Find where the given text appears and provide that cell's center as [x, y] coordinate. 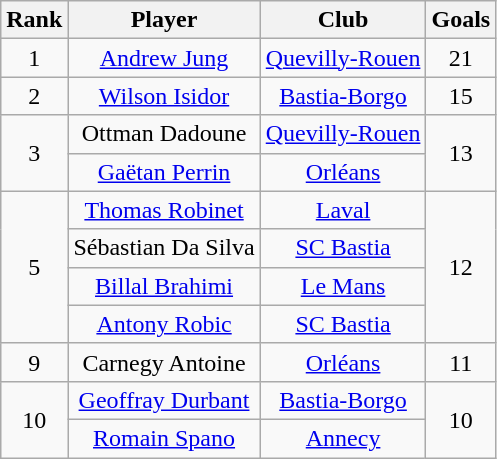
Billal Brahimi [164, 286]
2 [34, 96]
9 [34, 362]
Andrew Jung [164, 58]
Rank [34, 20]
Romain Spano [164, 438]
Annecy [343, 438]
Thomas Robinet [164, 210]
12 [461, 267]
Laval [343, 210]
3 [34, 153]
Sébastian Da Silva [164, 248]
Antony Robic [164, 324]
1 [34, 58]
Carnegy Antoine [164, 362]
21 [461, 58]
Goals [461, 20]
Club [343, 20]
Player [164, 20]
15 [461, 96]
Ottman Dadoune [164, 134]
13 [461, 153]
Gaëtan Perrin [164, 172]
Wilson Isidor [164, 96]
5 [34, 267]
Le Mans [343, 286]
Geoffray Durbant [164, 400]
11 [461, 362]
